For the text-containing cell, return its midpoint in (x, y) coordinate format. 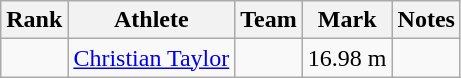
16.98 m (347, 58)
Rank (34, 20)
Athlete (152, 20)
Mark (347, 20)
Christian Taylor (152, 58)
Notes (426, 20)
Team (269, 20)
